Extract the [X, Y] coordinate from the center of the cell holding the provided text.  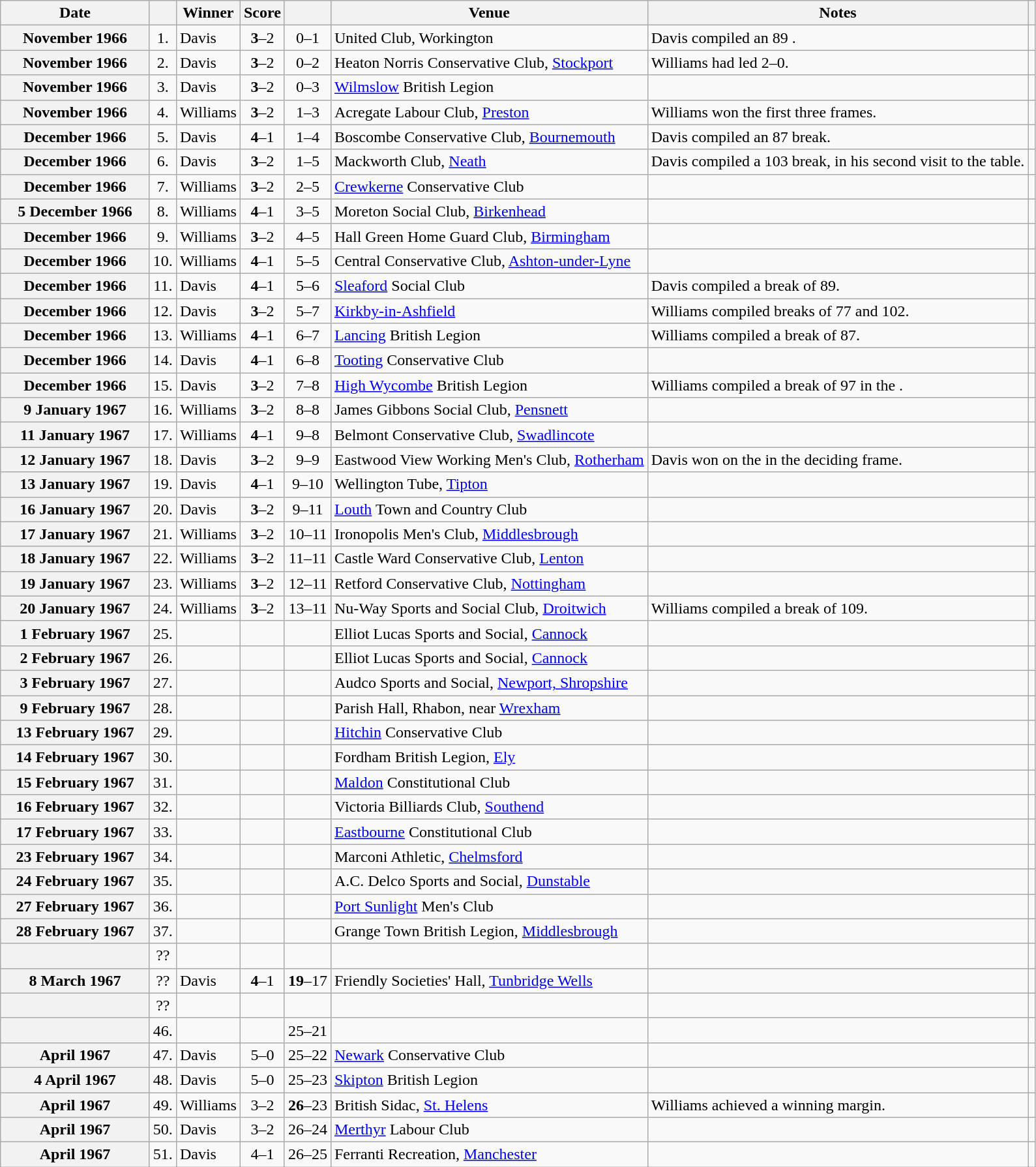
Maldon Constitutional Club [489, 782]
4. [163, 112]
0–3 [308, 87]
16 February 1967 [76, 807]
18. [163, 460]
16 January 1967 [76, 509]
14 February 1967 [76, 758]
0–2 [308, 63]
4 April 1967 [76, 1080]
13–11 [308, 608]
4–5 [308, 236]
Friendly Societies' Hall, Tunbridge Wells [489, 981]
11–11 [308, 559]
13 February 1967 [76, 733]
James Gibbons Social Club, Pensnett [489, 410]
Fordham British Legion, Ely [489, 758]
9. [163, 236]
8–8 [308, 410]
Date [76, 13]
8. [163, 211]
47. [163, 1055]
Newark Conservative Club [489, 1055]
25–23 [308, 1080]
Heaton Norris Conservative Club, Stockport [489, 63]
Williams compiled a break of 87. [838, 336]
10–11 [308, 534]
Acregate Labour Club, Preston [489, 112]
46. [163, 1030]
Merthyr Labour Club [489, 1130]
20 January 1967 [76, 608]
25. [163, 633]
8 March 1967 [76, 981]
Nu-Way Sports and Social Club, Droitwich [489, 608]
9 January 1967 [76, 410]
Davis compiled an 87 break. [838, 137]
27 February 1967 [76, 906]
34. [163, 857]
Ferranti Recreation, Manchester [489, 1155]
2–5 [308, 186]
Wilmslow British Legion [489, 87]
Wellington Tube, Tipton [489, 484]
30. [163, 758]
24. [163, 608]
Notes [838, 13]
Tooting Conservative Club [489, 361]
High Wycombe British Legion [489, 385]
1 February 1967 [76, 633]
Davis compiled a 103 break, in his second visit to the table. [838, 162]
26–25 [308, 1155]
1–5 [308, 162]
50. [163, 1130]
7–8 [308, 385]
51. [163, 1155]
Belmont Conservative Club, Swadlincote [489, 435]
11. [163, 286]
Davis compiled a break of 89. [838, 286]
11 January 1967 [76, 435]
1–3 [308, 112]
A.C. Delco Sports and Social, Dunstable [489, 881]
5–6 [308, 286]
Williams won the first three frames. [838, 112]
Moreton Social Club, Birkenhead [489, 211]
17 February 1967 [76, 832]
48. [163, 1080]
26. [163, 658]
Mackworth Club, Neath [489, 162]
20. [163, 509]
Williams compiled a break of 97 in the . [838, 385]
13 January 1967 [76, 484]
15. [163, 385]
0–1 [308, 38]
Williams had led 2–0. [838, 63]
26–24 [308, 1130]
19 January 1967 [76, 583]
15 February 1967 [76, 782]
Williams compiled breaks of 77 and 102. [838, 311]
Hitchin Conservative Club [489, 733]
Parish Hall, Rhabon, near Wrexham [489, 707]
Castle Ward Conservative Club, Lenton [489, 559]
7. [163, 186]
23 February 1967 [76, 857]
Retford Conservative Club, Nottingham [489, 583]
Eastwood View Working Men's Club, Rotherham [489, 460]
12. [163, 311]
Venue [489, 13]
United Club, Workington [489, 38]
35. [163, 881]
Lancing British Legion [489, 336]
Davis compiled an 89 . [838, 38]
Sleaford Social Club [489, 286]
British Sidac, St. Helens [489, 1105]
12–11 [308, 583]
33. [163, 832]
16. [163, 410]
6–7 [308, 336]
Louth Town and Country Club [489, 509]
3. [163, 87]
49. [163, 1105]
32. [163, 807]
5–5 [308, 261]
9–9 [308, 460]
6–8 [308, 361]
24 February 1967 [76, 881]
Kirkby-in-Ashfield [489, 311]
5. [163, 137]
37. [163, 931]
Port Sunlight Men's Club [489, 906]
5 December 1966 [76, 211]
Marconi Athletic, Chelmsford [489, 857]
Williams achieved a winning margin. [838, 1105]
10. [163, 261]
26–23 [308, 1105]
Crewkerne Conservative Club [489, 186]
Boscombe Conservative Club, Bournemouth [489, 137]
Williams compiled a break of 109. [838, 608]
25–21 [308, 1030]
5–7 [308, 311]
36. [163, 906]
6. [163, 162]
25–22 [308, 1055]
28 February 1967 [76, 931]
23. [163, 583]
Hall Green Home Guard Club, Birmingham [489, 236]
Davis won on the in the deciding frame. [838, 460]
19–17 [308, 981]
29. [163, 733]
14. [163, 361]
2. [163, 63]
1. [163, 38]
9–11 [308, 509]
Grange Town British Legion, Middlesbrough [489, 931]
3 February 1967 [76, 683]
1–4 [308, 137]
18 January 1967 [76, 559]
12 January 1967 [76, 460]
Central Conservative Club, Ashton-under-Lyne [489, 261]
28. [163, 707]
17. [163, 435]
Winner [208, 13]
9–10 [308, 484]
Audco Sports and Social, Newport, Shropshire [489, 683]
Score [262, 13]
31. [163, 782]
9 February 1967 [76, 707]
17 January 1967 [76, 534]
9–8 [308, 435]
21. [163, 534]
Skipton British Legion [489, 1080]
Eastbourne Constitutional Club [489, 832]
3–5 [308, 211]
22. [163, 559]
Ironopolis Men's Club, Middlesbrough [489, 534]
13. [163, 336]
19. [163, 484]
2 February 1967 [76, 658]
Victoria Billiards Club, Southend [489, 807]
27. [163, 683]
